Scan for the cell matching the given text and deliver its [x, y] coordinate at center. 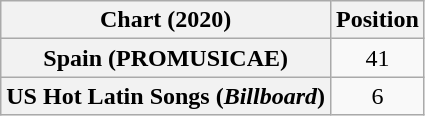
Spain (PROMUSICAE) [166, 58]
41 [378, 58]
Position [378, 20]
US Hot Latin Songs (Billboard) [166, 96]
6 [378, 96]
Chart (2020) [166, 20]
